Pinpoint the cell where the given text exists, returning its (X, Y) midpoint coordinate. 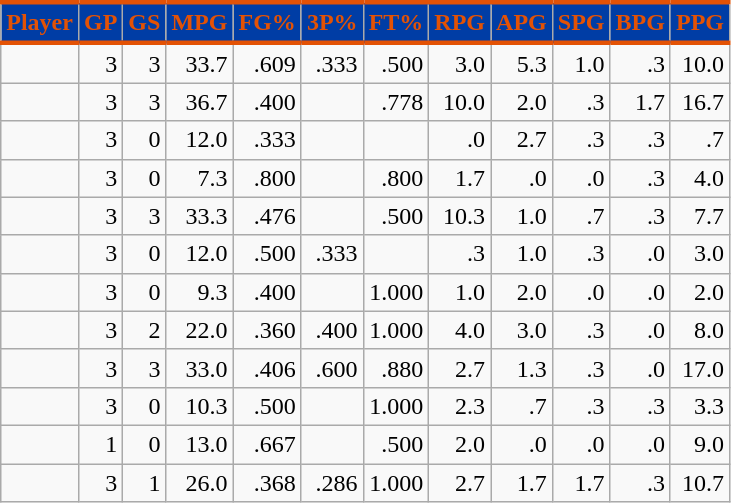
7.7 (700, 216)
13.0 (200, 444)
3.3 (700, 406)
2 (144, 330)
FG% (267, 22)
.609 (267, 63)
17.0 (700, 368)
SPG (581, 22)
3P% (332, 22)
.667 (267, 444)
8.0 (700, 330)
GP (100, 22)
FT% (396, 22)
.600 (332, 368)
.778 (396, 102)
22.0 (200, 330)
Player (40, 22)
7.3 (200, 178)
16.7 (700, 102)
.286 (332, 483)
33.0 (200, 368)
26.0 (200, 483)
APG (522, 22)
9.3 (200, 292)
36.7 (200, 102)
1.3 (522, 368)
33.3 (200, 216)
10.7 (700, 483)
RPG (460, 22)
BPG (640, 22)
.360 (267, 330)
33.7 (200, 63)
9.0 (700, 444)
.368 (267, 483)
5.3 (522, 63)
MPG (200, 22)
.476 (267, 216)
.406 (267, 368)
GS (144, 22)
PPG (700, 22)
.880 (396, 368)
2.3 (460, 406)
